Capture the cell that displays the provided text and extract its [x, y] central coordinate. 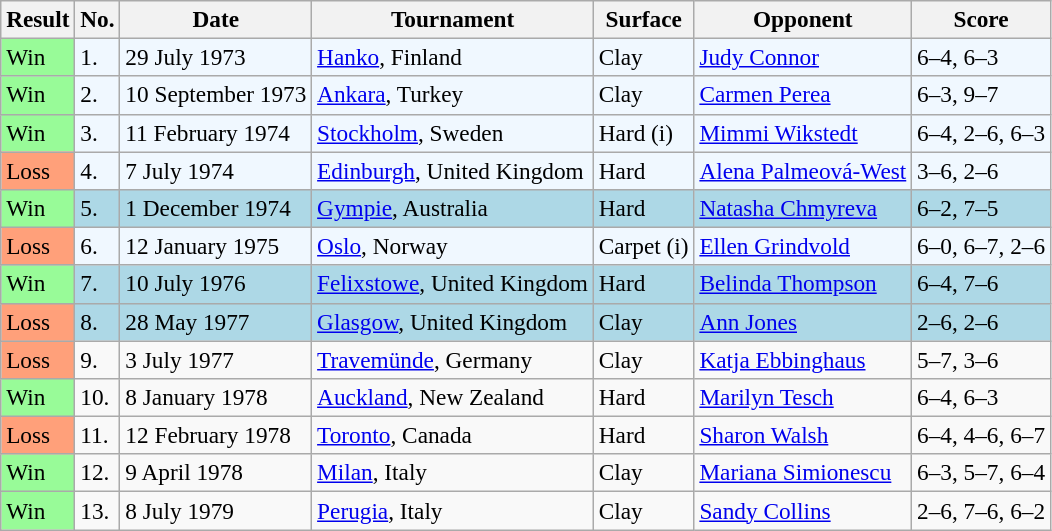
2–6, 7–6, 6–2 [982, 510]
Sandy Collins [803, 510]
Alena Palmeová-West [803, 170]
Stockholm, Sweden [453, 133]
6–0, 6–7, 2–6 [982, 246]
Marilyn Tesch [803, 397]
Carmen Perea [803, 95]
Surface [644, 19]
Oslo, Norway [453, 246]
Mariana Simionescu [803, 473]
Toronto, Canada [453, 435]
9 April 1978 [216, 473]
7. [98, 284]
11 February 1974 [216, 133]
2–6, 2–6 [982, 322]
Hanko, Finland [453, 57]
Carpet (i) [644, 246]
28 May 1977 [216, 322]
6–4, 2–6, 6–3 [982, 133]
12 January 1975 [216, 246]
Katja Ebbinghaus [803, 359]
Milan, Italy [453, 473]
3 July 1977 [216, 359]
6–4, 4–6, 6–7 [982, 435]
Date [216, 19]
Natasha Chmyreva [803, 208]
5. [98, 208]
Auckland, New Zealand [453, 397]
10 September 1973 [216, 95]
6–3, 5–7, 6–4 [982, 473]
9. [98, 359]
Score [982, 19]
13. [98, 510]
6–4, 7–6 [982, 284]
12 February 1978 [216, 435]
3. [98, 133]
6–3, 9–7 [982, 95]
6. [98, 246]
8. [98, 322]
Travemünde, Germany [453, 359]
10. [98, 397]
8 July 1979 [216, 510]
11. [98, 435]
Hard (i) [644, 133]
7 July 1974 [216, 170]
Tournament [453, 19]
Belinda Thompson [803, 284]
Result [38, 19]
Edinburgh, United Kingdom [453, 170]
3–6, 2–6 [982, 170]
8 January 1978 [216, 397]
Sharon Walsh [803, 435]
No. [98, 19]
1 December 1974 [216, 208]
Gympie, Australia [453, 208]
Glasgow, United Kingdom [453, 322]
Ankara, Turkey [453, 95]
Judy Connor [803, 57]
Felixstowe, United Kingdom [453, 284]
1. [98, 57]
4. [98, 170]
10 July 1976 [216, 284]
2. [98, 95]
5–7, 3–6 [982, 359]
Ann Jones [803, 322]
Perugia, Italy [453, 510]
12. [98, 473]
29 July 1973 [216, 57]
6–2, 7–5 [982, 208]
Ellen Grindvold [803, 246]
Mimmi Wikstedt [803, 133]
Opponent [803, 19]
